Scan for the cell matching the given text and deliver its [x, y] coordinate at center. 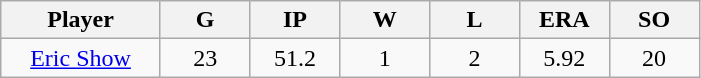
IP [295, 20]
Eric Show [81, 58]
1 [385, 58]
L [475, 20]
Player [81, 20]
ERA [564, 20]
G [205, 20]
5.92 [564, 58]
SO [654, 20]
2 [475, 58]
W [385, 20]
23 [205, 58]
20 [654, 58]
51.2 [295, 58]
